Identify which cell holds the provided text, then report its (x, y) central coordinate. 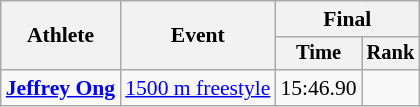
Jeffrey Ong (60, 88)
Event (198, 36)
15:46.90 (318, 88)
Rank (391, 54)
Athlete (60, 36)
1500 m freestyle (198, 88)
Final (347, 19)
Time (318, 54)
